Output the [X, Y] coordinate of the center of the cell containing the given text.  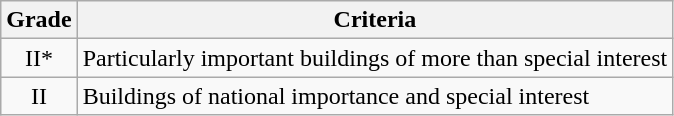
Particularly important buildings of more than special interest [375, 58]
Buildings of national importance and special interest [375, 96]
Grade [39, 20]
Criteria [375, 20]
II* [39, 58]
II [39, 96]
